From the cell containing the given text, extract its center point as (x, y) coordinate. 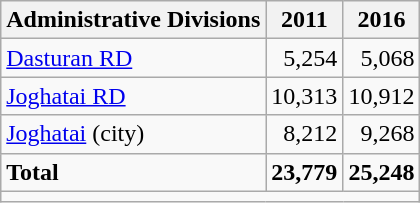
Joghatai (city) (134, 134)
9,268 (382, 134)
Dasturan RD (134, 58)
10,313 (304, 96)
Joghatai RD (134, 96)
Total (134, 172)
2011 (304, 20)
Administrative Divisions (134, 20)
25,248 (382, 172)
8,212 (304, 134)
10,912 (382, 96)
5,254 (304, 58)
2016 (382, 20)
5,068 (382, 58)
23,779 (304, 172)
